Identify which cell holds the provided text, then report its [x, y] central coordinate. 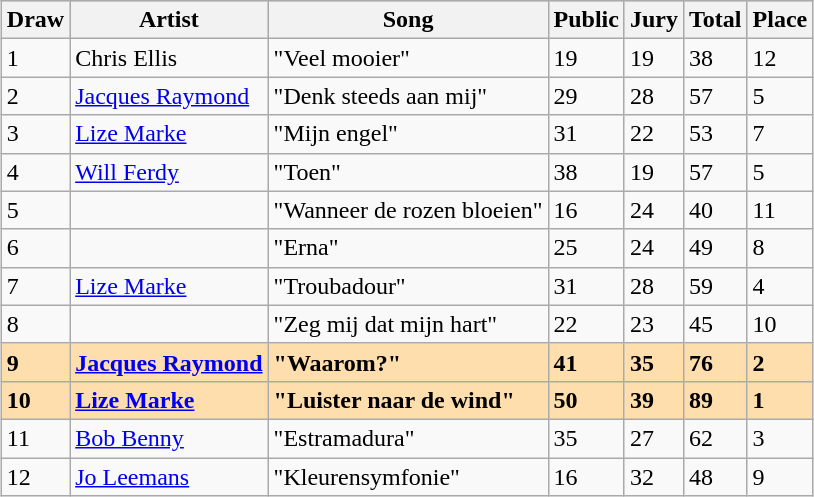
6 [35, 248]
41 [586, 362]
53 [715, 134]
49 [715, 248]
"Luister naar de wind" [408, 400]
40 [715, 210]
23 [654, 324]
Total [715, 20]
"Troubadour" [408, 286]
32 [654, 477]
62 [715, 438]
Artist [169, 20]
"Toen" [408, 172]
Draw [35, 20]
27 [654, 438]
"Kleurensymfonie" [408, 477]
"Wanneer de rozen bloeien" [408, 210]
50 [586, 400]
Place [780, 20]
Chris Ellis [169, 58]
"Zeg mij dat mijn hart" [408, 324]
"Waarom?" [408, 362]
76 [715, 362]
48 [715, 477]
"Veel mooier" [408, 58]
Will Ferdy [169, 172]
Song [408, 20]
29 [586, 96]
39 [654, 400]
25 [586, 248]
89 [715, 400]
"Estramadura" [408, 438]
"Erna" [408, 248]
"Mijn engel" [408, 134]
45 [715, 324]
Public [586, 20]
Bob Benny [169, 438]
Jury [654, 20]
"Denk steeds aan mij" [408, 96]
59 [715, 286]
Jo Leemans [169, 477]
